Return [x, y] of the center of cell containing provided text 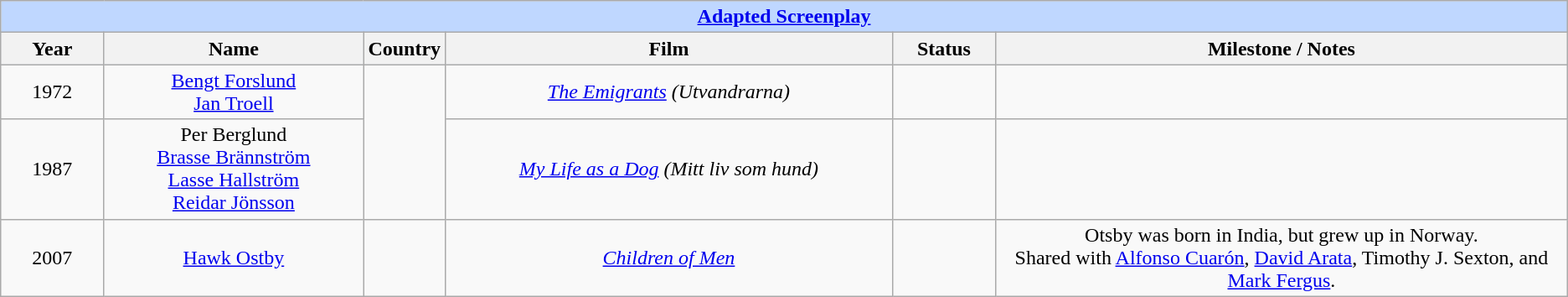
The Emigrants (Utvandrarna) [669, 92]
Film [669, 49]
2007 [52, 258]
Year [52, 49]
Per BerglundBrasse BrännströmLasse HallströmReidar Jönsson [234, 169]
Bengt ForslundJan Troell [234, 92]
Otsby was born in India, but grew up in Norway.Shared with Alfonso Cuarón, David Arata, Timothy J. Sexton, and Mark Fergus. [1282, 258]
Status [943, 49]
1972 [52, 92]
Country [405, 49]
Adapted Screenplay [784, 17]
1987 [52, 169]
Name [234, 49]
My Life as a Dog (Mitt liv som hund) [669, 169]
Milestone / Notes [1282, 49]
Children of Men [669, 258]
Hawk Ostby [234, 258]
